Find where the given text appears and provide that cell's center as (x, y) coordinate. 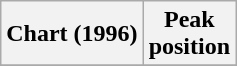
Chart (1996) (72, 34)
Peakposition (189, 34)
